Find where the given text appears and provide that cell's center as (x, y) coordinate. 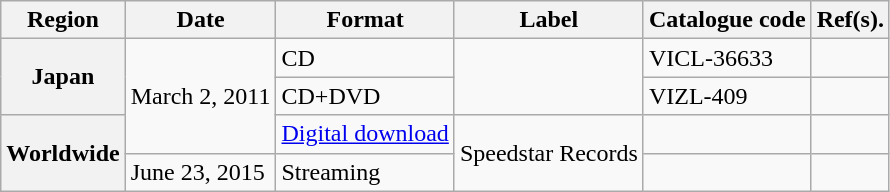
VIZL-409 (727, 96)
VICL-36633 (727, 58)
Speedstar Records (548, 153)
Format (365, 20)
CD+DVD (365, 96)
March 2, 2011 (200, 96)
CD (365, 58)
Japan (63, 77)
Date (200, 20)
June 23, 2015 (200, 172)
Label (548, 20)
Worldwide (63, 153)
Catalogue code (727, 20)
Streaming (365, 172)
Region (63, 20)
Digital download (365, 134)
Ref(s). (850, 20)
